Search for the cell housing the specified text and yield its [x, y] center coordinate. 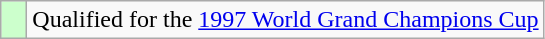
Qualified for the 1997 World Grand Champions Cup [286, 20]
